Capture the cell that displays the provided text and extract its (X, Y) central coordinate. 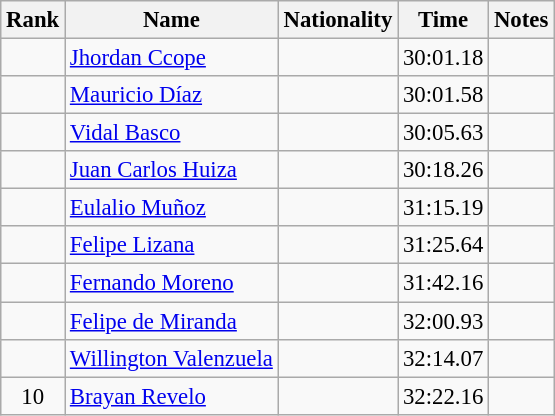
Mauricio Díaz (172, 95)
31:25.64 (444, 245)
Name (172, 20)
Rank (33, 20)
30:05.63 (444, 133)
31:15.19 (444, 208)
Felipe Lizana (172, 245)
Juan Carlos Huiza (172, 170)
Time (444, 20)
Nationality (338, 20)
30:01.58 (444, 95)
31:42.16 (444, 283)
32:14.07 (444, 358)
Jhordan Ccope (172, 58)
Fernando Moreno (172, 283)
32:00.93 (444, 321)
10 (33, 396)
30:18.26 (444, 170)
32:22.16 (444, 396)
Willington Valenzuela (172, 358)
Vidal Basco (172, 133)
Felipe de Miranda (172, 321)
Brayan Revelo (172, 396)
30:01.18 (444, 58)
Notes (522, 20)
Eulalio Muñoz (172, 208)
